Return the (X, Y) coordinate for the center point of the cell that contains the specified text.  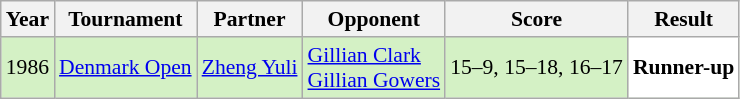
Year (28, 19)
Gillian Clark Gillian Gowers (374, 68)
15–9, 15–18, 16–17 (536, 68)
1986 (28, 68)
Zheng Yuli (250, 68)
Partner (250, 19)
Tournament (126, 19)
Result (684, 19)
Denmark Open (126, 68)
Runner-up (684, 68)
Opponent (374, 19)
Score (536, 19)
